Detect which cell encompasses the target text, then output its [X, Y] center coordinate. 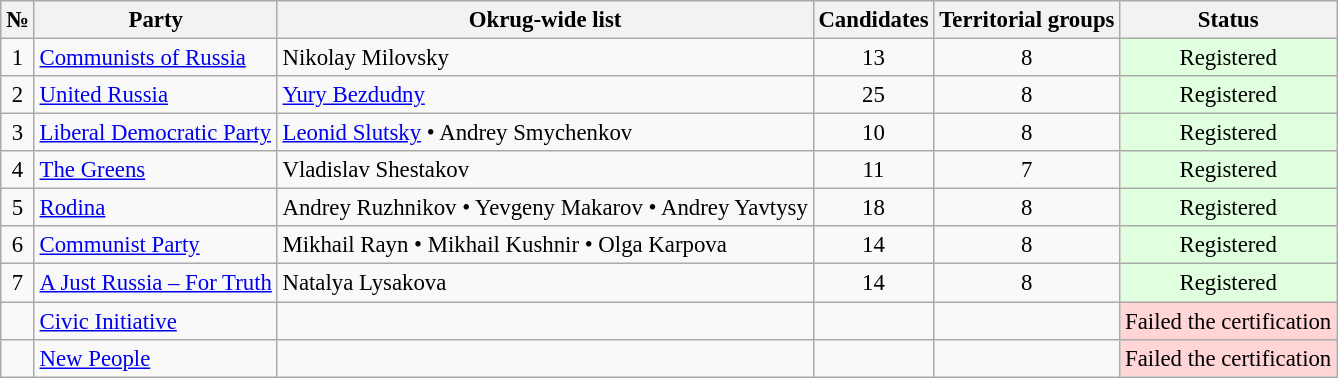
5 [18, 208]
Civic Initiative [156, 321]
4 [18, 170]
10 [874, 133]
Territorial groups [1027, 20]
18 [874, 208]
13 [874, 58]
№ [18, 20]
6 [18, 245]
The Greens [156, 170]
Rodina [156, 208]
Leonid Slutsky • Andrey Smychenkov [545, 133]
11 [874, 170]
Party [156, 20]
Vladislav Shestakov [545, 170]
25 [874, 95]
Nikolay Milovsky [545, 58]
2 [18, 95]
New People [156, 358]
A Just Russia – For Truth [156, 283]
3 [18, 133]
Communist Party [156, 245]
Status [1228, 20]
1 [18, 58]
Natalya Lysakova [545, 283]
Candidates [874, 20]
Communists of Russia [156, 58]
Mikhail Rayn • Mikhail Kushnir • Olga Karpova [545, 245]
Okrug-wide list [545, 20]
Liberal Democratic Party [156, 133]
United Russia [156, 95]
Andrey Ruzhnikov • Yevgeny Makarov • Andrey Yavtysy [545, 208]
Yury Bezdudny [545, 95]
